Capture the cell that displays the provided text and extract its [X, Y] central coordinate. 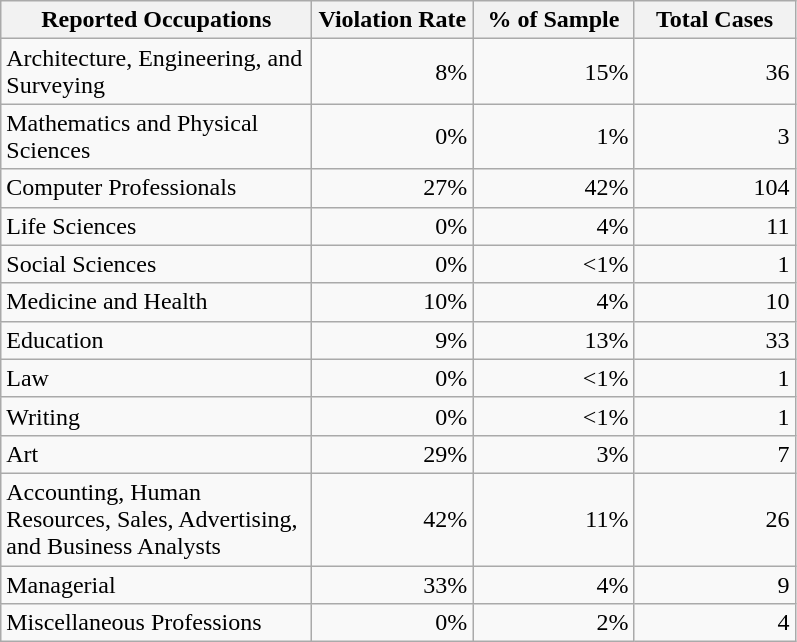
Education [156, 340]
Medicine and Health [156, 302]
33% [392, 585]
27% [392, 188]
104 [714, 188]
8% [392, 72]
Law [156, 378]
13% [554, 340]
9% [392, 340]
9 [714, 585]
15% [554, 72]
Computer Professionals [156, 188]
1% [554, 136]
3% [554, 454]
Art [156, 454]
Social Sciences [156, 264]
Mathematics and Physical Sciences [156, 136]
Life Sciences [156, 226]
Architecture, Engineering, and Surveying [156, 72]
10 [714, 302]
Reported Occupations [156, 20]
26 [714, 519]
Writing [156, 416]
29% [392, 454]
33 [714, 340]
% of Sample [554, 20]
Violation Rate [392, 20]
10% [392, 302]
11% [554, 519]
Total Cases [714, 20]
2% [554, 623]
4 [714, 623]
Accounting, Human Resources, Sales, Advertising, and Business Analysts [156, 519]
Managerial [156, 585]
11 [714, 226]
3 [714, 136]
Miscellaneous Professions [156, 623]
36 [714, 72]
7 [714, 454]
